Return (X, Y) of the center of cell containing provided text 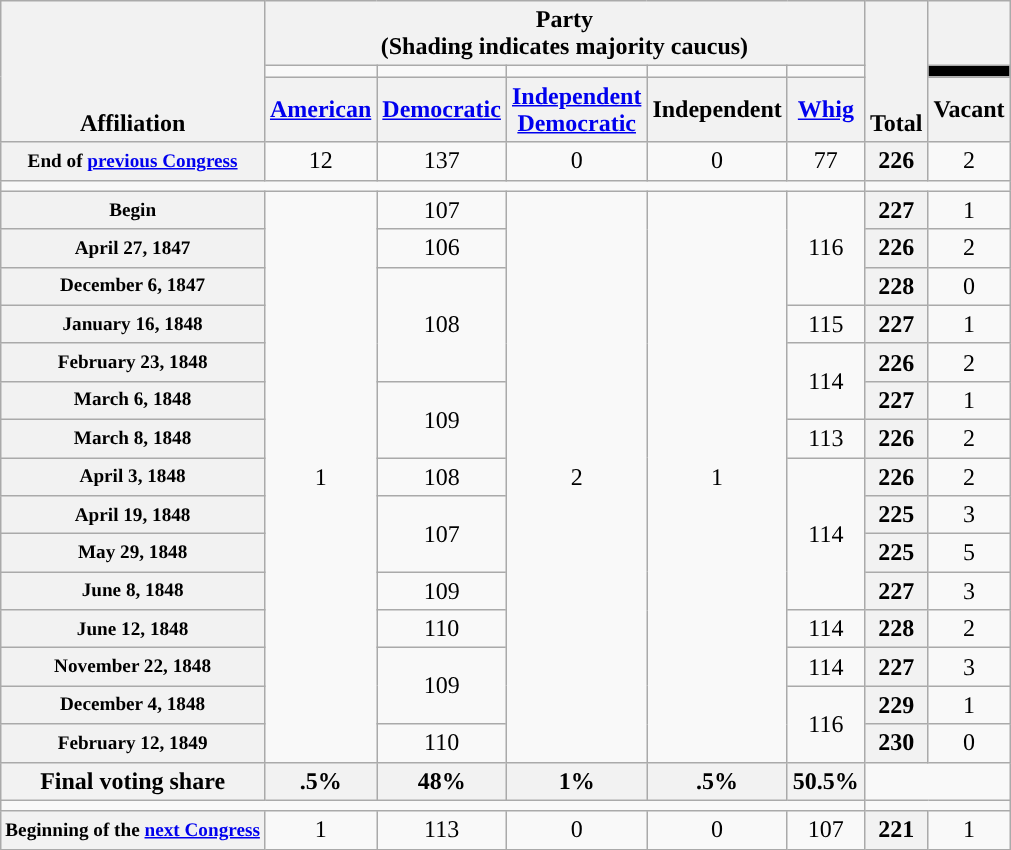
137 (442, 161)
229 (896, 705)
5 (969, 553)
February 23, 1848 (133, 362)
Independent (717, 110)
Begin (133, 210)
April 19, 1848 (133, 515)
Democratic (442, 110)
April 3, 1848 (133, 477)
December 6, 1847 (133, 286)
May 29, 1848 (133, 553)
End of previous Congress (133, 161)
106 (442, 248)
115 (826, 324)
March 8, 1848 (133, 438)
December 4, 1848 (133, 705)
230 (896, 743)
Affiliation (133, 72)
Vacant (969, 110)
April 27, 1847 (133, 248)
June 12, 1848 (133, 629)
June 8, 1848 (133, 591)
January 16, 1848 (133, 324)
Final voting share (133, 781)
Total (896, 72)
Party (Shading indicates majority caucus) (564, 34)
American (320, 110)
Beginning of the next Congress (133, 830)
77 (826, 161)
Whig (826, 110)
November 22, 1848 (133, 667)
1% (576, 781)
Independent Democratic (576, 110)
March 6, 1848 (133, 400)
February 12, 1849 (133, 743)
221 (896, 830)
12 (320, 161)
50.5% (826, 781)
48% (442, 781)
